From the cell containing the given text, extract its center point as [x, y] coordinate. 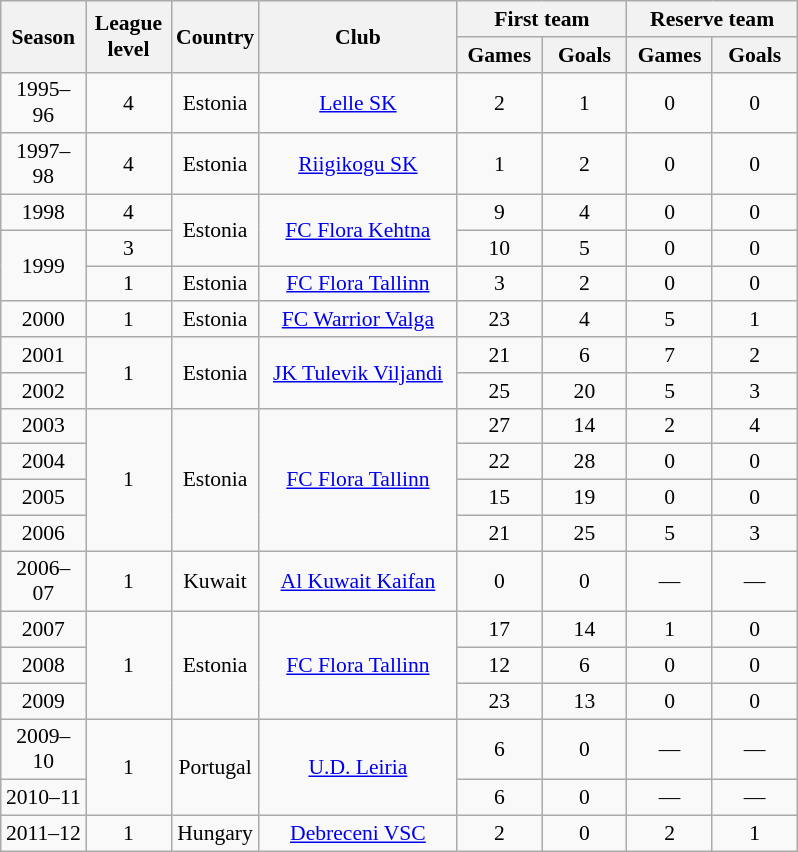
2008 [44, 666]
Riigikogu SK [358, 164]
Hungary [215, 834]
7 [670, 355]
2011–12 [44, 834]
28 [584, 462]
Season [44, 36]
Reserve team [712, 19]
20 [584, 391]
2001 [44, 355]
2006 [44, 533]
2009 [44, 701]
Debreceni VSC [358, 834]
10 [500, 248]
2006–07 [44, 582]
2007 [44, 630]
Country [215, 36]
2003 [44, 426]
First team [542, 19]
Kuwait [215, 582]
12 [500, 666]
22 [500, 462]
27 [500, 426]
FC Warrior Valga [358, 320]
2009–10 [44, 750]
2010–11 [44, 798]
1998 [44, 213]
1997–98 [44, 164]
Club [358, 36]
League level [128, 36]
U.D. Leiria [358, 768]
15 [500, 498]
2004 [44, 462]
9 [500, 213]
FC Flora Kehtna [358, 230]
Portugal [215, 768]
2005 [44, 498]
2000 [44, 320]
17 [500, 630]
2002 [44, 391]
Lelle SK [358, 102]
19 [584, 498]
JK Tulevik Viljandi [358, 372]
1995–96 [44, 102]
13 [584, 701]
Al Kuwait Kaifan [358, 582]
1999 [44, 266]
